Search for the cell housing the specified text and yield its (x, y) center coordinate. 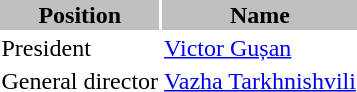
Position (80, 15)
President (80, 48)
